Find where the given text appears and provide that cell's center as [x, y] coordinate. 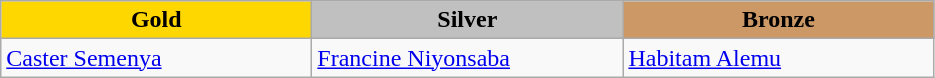
Caster Semenya [156, 58]
Francine Niyonsaba [468, 58]
Habitam Alemu [778, 58]
Silver [468, 20]
Bronze [778, 20]
Gold [156, 20]
